Return (X, Y) of the center of cell containing provided text 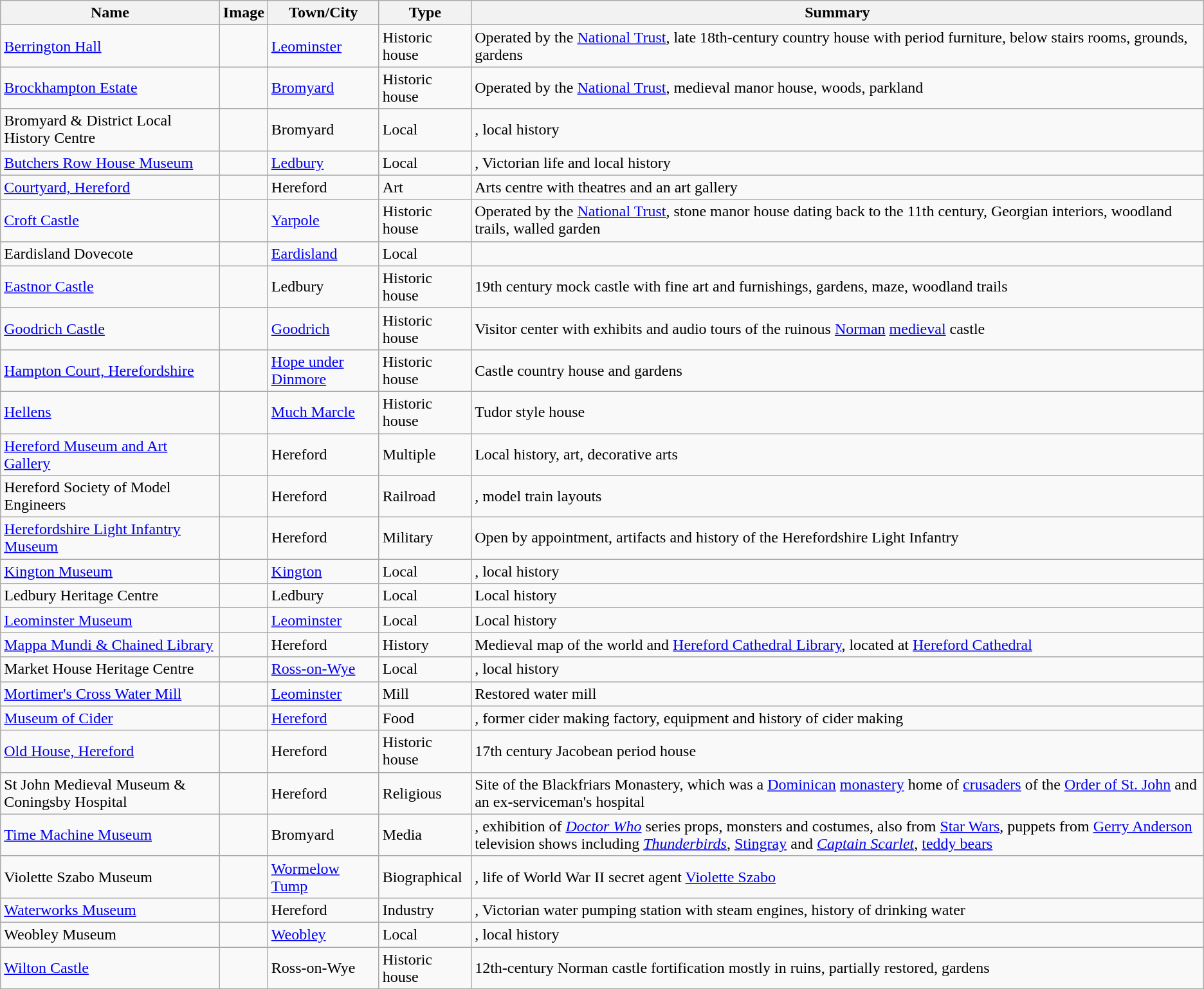
Hampton Court, Herefordshire (111, 371)
Industry (425, 910)
Ledbury Heritage Centre (111, 596)
, life of World War II secret agent Violette Szabo (837, 876)
Hereford Museum and Art Gallery (111, 454)
12th-century Norman castle fortification mostly in ruins, partially restored, gardens (837, 968)
Old House, Hereford (111, 752)
Kington Museum (111, 571)
Military (425, 538)
Weobley Museum (111, 934)
Leominster Museum (111, 620)
Much Marcle (323, 412)
17th century Jacobean period house (837, 752)
Market House Heritage Centre (111, 669)
Time Machine Museum (111, 835)
Hope under Dinmore (323, 371)
Biographical (425, 876)
Railroad (425, 497)
Museum of Cider (111, 718)
Wilton Castle (111, 968)
Mortimer's Cross Water Mill (111, 694)
Religious (425, 793)
Waterworks Museum (111, 910)
Herefordshire Light Infantry Museum (111, 538)
Name (111, 13)
Croft Castle (111, 220)
Restored water mill (837, 694)
Kington (323, 571)
Summary (837, 13)
19th century mock castle with fine art and furnishings, gardens, maze, woodland trails (837, 287)
, Victorian life and local history (837, 163)
, former cider making factory, equipment and history of cider making (837, 718)
Violette Szabo Museum (111, 876)
St John Medieval Museum & Coningsby Hospital (111, 793)
Wormelow Tump (323, 876)
Mappa Mundi & Chained Library (111, 645)
Type (425, 13)
, model train layouts (837, 497)
Butchers Row House Museum (111, 163)
Berrington Hall (111, 46)
Courtyard, Hereford (111, 187)
History (425, 645)
Hereford Society of Model Engineers (111, 497)
Arts centre with theatres and an art gallery (837, 187)
Multiple (425, 454)
Tudor style house (837, 412)
Mill (425, 694)
Goodrich Castle (111, 328)
, Victorian water pumping station with steam engines, history of drinking water (837, 910)
Operated by the National Trust, stone manor house dating back to the 11th century, Georgian interiors, woodland trails, walled garden (837, 220)
Yarpole (323, 220)
Operated by the National Trust, late 18th-century country house with period furniture, below stairs rooms, grounds, gardens (837, 46)
Visitor center with exhibits and audio tours of the ruinous Norman medieval castle (837, 328)
Art (425, 187)
Eardisland (323, 254)
Image (243, 13)
Weobley (323, 934)
Media (425, 835)
Site of the Blackfriars Monastery, which was a Dominican monastery home of crusaders of the Order of St. John and an ex-serviceman's hospital (837, 793)
Eastnor Castle (111, 287)
Hellens (111, 412)
Goodrich (323, 328)
Operated by the National Trust, medieval manor house, woods, parkland (837, 88)
Brockhampton Estate (111, 88)
Local history, art, decorative arts (837, 454)
Town/City (323, 13)
Food (425, 718)
Open by appointment, artifacts and history of the Herefordshire Light Infantry (837, 538)
Bromyard & District Local History Centre (111, 130)
Castle country house and gardens (837, 371)
Eardisland Dovecote (111, 254)
Medieval map of the world and Hereford Cathedral Library, located at Hereford Cathedral (837, 645)
